Extract the (X, Y) coordinate from the center of the cell holding the provided text.  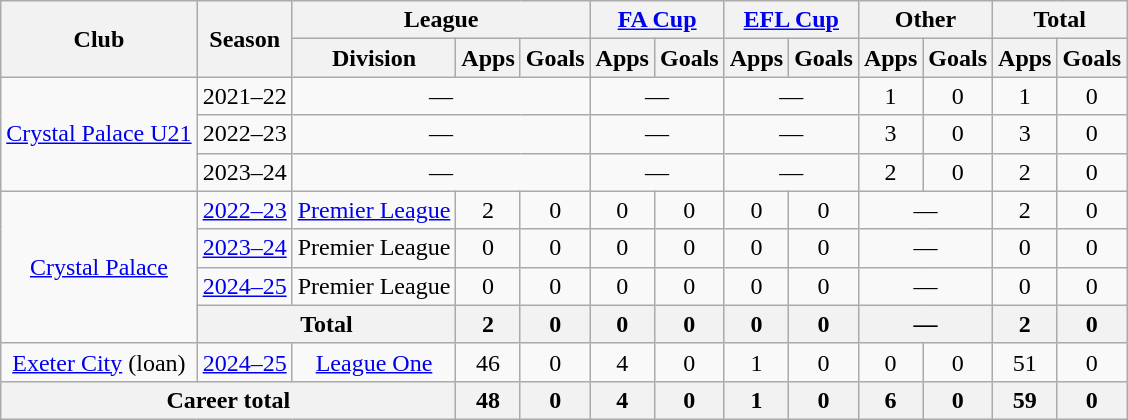
46 (488, 362)
Exeter City (loan) (99, 362)
6 (890, 400)
Crystal Palace U21 (99, 134)
59 (1025, 400)
51 (1025, 362)
Season (244, 39)
Club (99, 39)
EFL Cup (791, 20)
48 (488, 400)
FA Cup (657, 20)
League (441, 20)
Other (925, 20)
Crystal Palace (99, 267)
League One (374, 362)
2021–22 (244, 96)
Career total (228, 400)
Division (374, 58)
